Identify which cell holds the provided text, then report its [x, y] central coordinate. 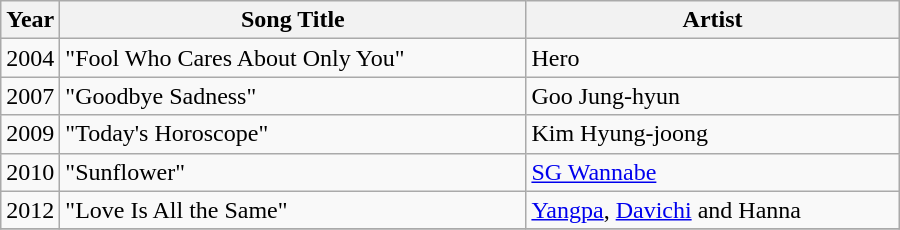
Song Title [293, 20]
"Today's Horoscope" [293, 134]
2010 [30, 172]
Goo Jung-hyun [712, 96]
2012 [30, 210]
"Love Is All the Same" [293, 210]
Hero [712, 58]
SG Wannabe [712, 172]
Yangpa, Davichi and Hanna [712, 210]
2007 [30, 96]
2004 [30, 58]
"Goodbye Sadness" [293, 96]
"Sunflower" [293, 172]
"Fool Who Cares About Only You" [293, 58]
Artist [712, 20]
2009 [30, 134]
Year [30, 20]
Kim Hyung-joong [712, 134]
